From the cell containing the given text, extract its center point as [X, Y] coordinate. 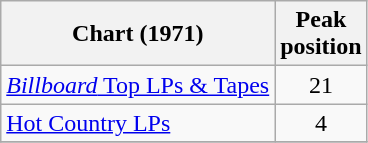
Peakposition [321, 34]
Billboard Top LPs & Tapes [138, 85]
4 [321, 123]
21 [321, 85]
Hot Country LPs [138, 123]
Chart (1971) [138, 34]
